Output the [x, y] coordinate of the center of the cell containing the given text.  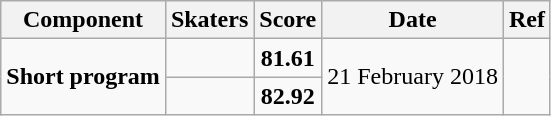
Ref [526, 20]
Short program [84, 77]
Component [84, 20]
81.61 [288, 58]
21 February 2018 [413, 77]
Score [288, 20]
Skaters [209, 20]
82.92 [288, 96]
Date [413, 20]
